From the cell containing the given text, extract its center point as [X, Y] coordinate. 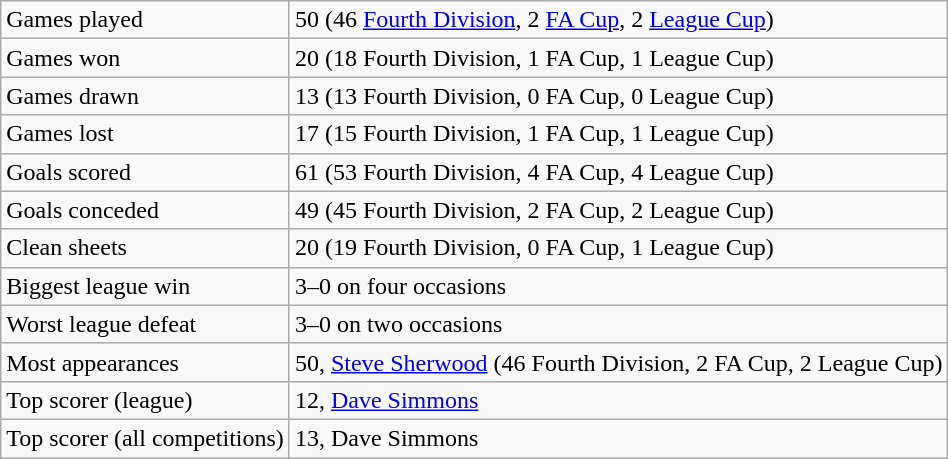
Most appearances [146, 362]
Games lost [146, 134]
3–0 on two occasions [618, 324]
Games won [146, 58]
13, Dave Simmons [618, 438]
13 (13 Fourth Division, 0 FA Cup, 0 League Cup) [618, 96]
61 (53 Fourth Division, 4 FA Cup, 4 League Cup) [618, 172]
49 (45 Fourth Division, 2 FA Cup, 2 League Cup) [618, 210]
Worst league defeat [146, 324]
Games played [146, 20]
3–0 on four occasions [618, 286]
Goals scored [146, 172]
17 (15 Fourth Division, 1 FA Cup, 1 League Cup) [618, 134]
Top scorer (all competitions) [146, 438]
Goals conceded [146, 210]
Games drawn [146, 96]
20 (18 Fourth Division, 1 FA Cup, 1 League Cup) [618, 58]
12, Dave Simmons [618, 400]
Clean sheets [146, 248]
Top scorer (league) [146, 400]
50 (46 Fourth Division, 2 FA Cup, 2 League Cup) [618, 20]
20 (19 Fourth Division, 0 FA Cup, 1 League Cup) [618, 248]
Biggest league win [146, 286]
50, Steve Sherwood (46 Fourth Division, 2 FA Cup, 2 League Cup) [618, 362]
